Identify which cell holds the provided text, then report its (x, y) central coordinate. 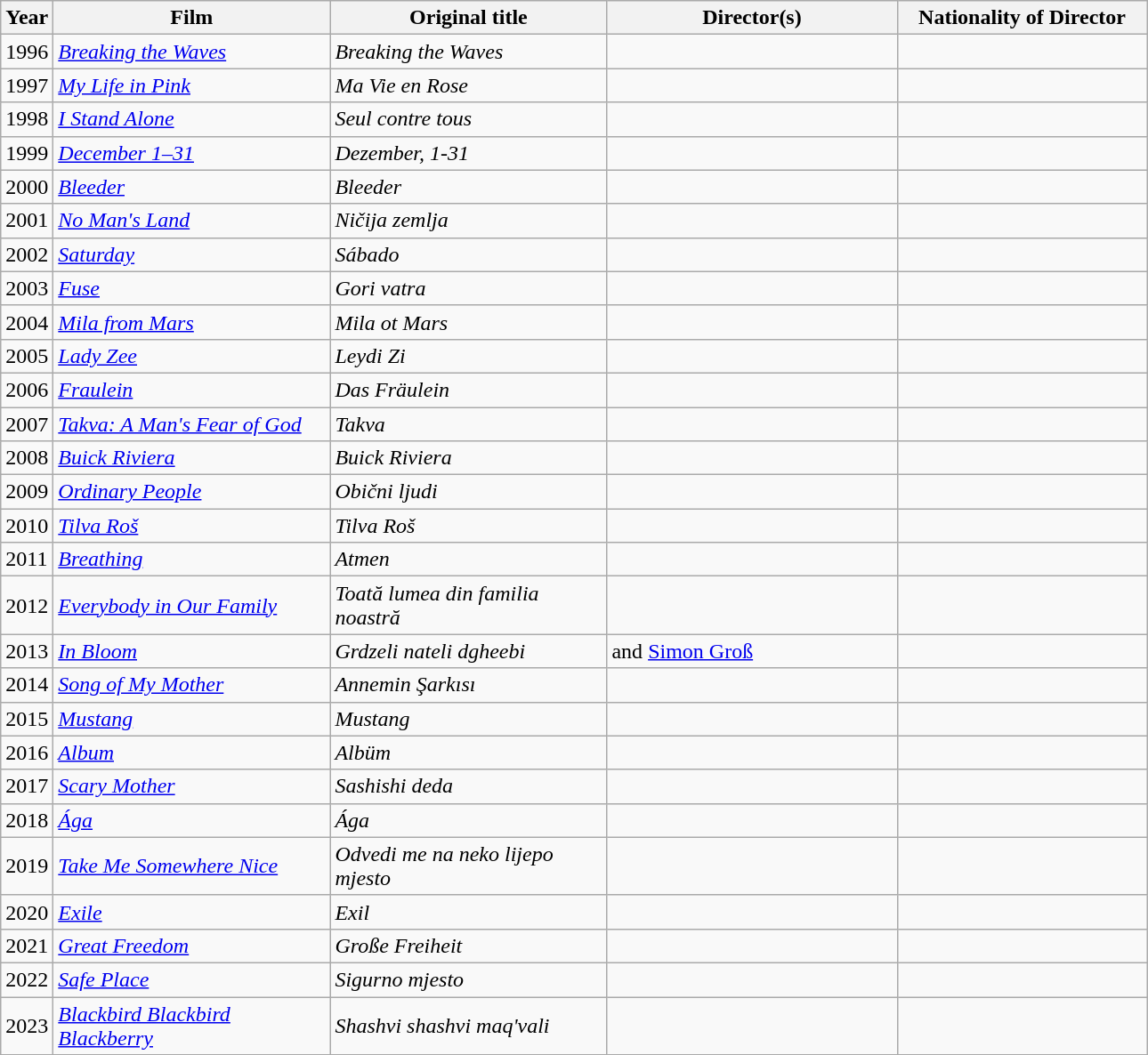
Sigurno mjesto (468, 979)
Take Me Somewhere Nice (192, 866)
1999 (27, 153)
2018 (27, 820)
2002 (27, 254)
2014 (27, 685)
Fuse (192, 288)
My Life in Pink (192, 85)
Mila from Mars (192, 322)
Sábado (468, 254)
Seul contre tous (468, 119)
Das Fräulein (468, 390)
Gori vatra (468, 288)
Everybody in Our Family (192, 605)
2013 (27, 651)
Odvedi me na neko lijepo mjesto (468, 866)
Toată lumea din familia noastră (468, 605)
Sashishi deda (468, 786)
Album (192, 753)
1998 (27, 119)
Blackbird Blackbird Blackberry (192, 1025)
2010 (27, 526)
2004 (27, 322)
2017 (27, 786)
Ma Vie en Rose (468, 85)
December 1–31 (192, 153)
1997 (27, 85)
2012 (27, 605)
Große Freiheit (468, 946)
Annemin Şarkısı (468, 685)
Original title (468, 18)
Ničija zemlja (468, 221)
2008 (27, 458)
Exil (468, 912)
Director(s) (752, 18)
1996 (27, 52)
Nationality of Director (1022, 18)
Grdzeli nateli dgheebi (468, 651)
In Bloom (192, 651)
Ordinary People (192, 492)
2001 (27, 221)
Atmen (468, 560)
Obični ljudi (468, 492)
2003 (27, 288)
Leydi Zi (468, 356)
2022 (27, 979)
Dezember, 1-31 (468, 153)
Great Freedom (192, 946)
2016 (27, 753)
I Stand Alone (192, 119)
Exile (192, 912)
2015 (27, 719)
Takva (468, 424)
2023 (27, 1025)
Film (192, 18)
Song of My Mother (192, 685)
2007 (27, 424)
Shashvi shashvi maq'vali (468, 1025)
Mila ot Mars (468, 322)
Safe Place (192, 979)
and Simon Groß (752, 651)
2009 (27, 492)
Scary Mother (192, 786)
2020 (27, 912)
No Man's Land (192, 221)
2019 (27, 866)
Albüm (468, 753)
2000 (27, 187)
2006 (27, 390)
Year (27, 18)
2011 (27, 560)
Takva: A Man's Fear of God (192, 424)
2005 (27, 356)
Lady Zee (192, 356)
Fraulein (192, 390)
Breathing (192, 560)
Saturday (192, 254)
2021 (27, 946)
